From the cell containing the given text, extract its center point as (X, Y) coordinate. 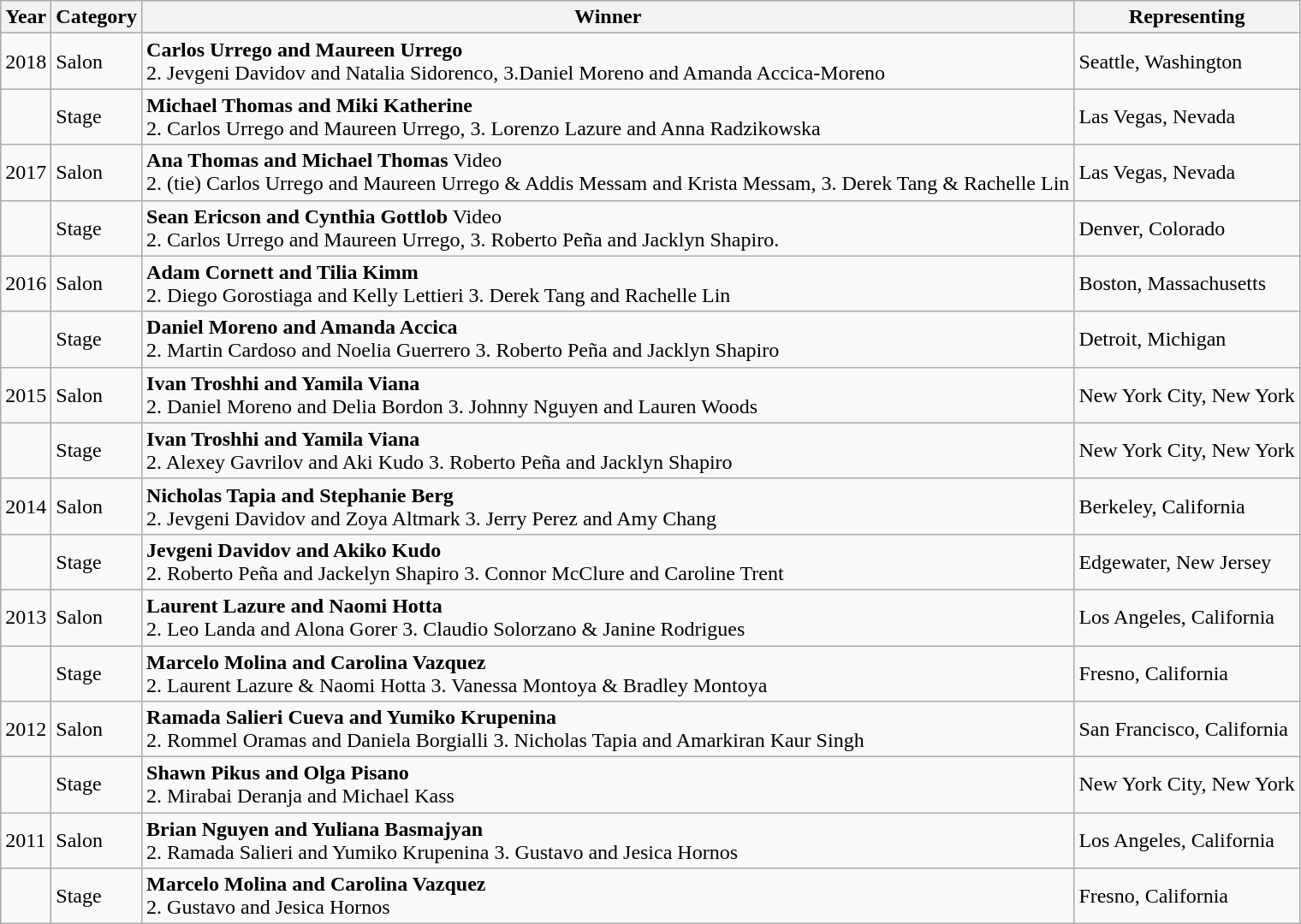
Winner (608, 17)
Michael Thomas and Miki Katherine2. Carlos Urrego and Maureen Urrego, 3. Lorenzo Lazure and Anna Radzikowska (608, 116)
Nicholas Tapia and Stephanie Berg2. Jevgeni Davidov and Zoya Altmark 3. Jerry Perez and Amy Chang (608, 506)
Representing (1187, 17)
Edgewater, New Jersey (1187, 561)
Laurent Lazure and Naomi Hotta2. Leo Landa and Alona Gorer 3. Claudio Solorzano & Janine Rodrigues (608, 618)
Carlos Urrego and Maureen Urrego2. Jevgeni Davidov and Natalia Sidorenco, 3.Daniel Moreno and Amanda Accica-Moreno (608, 62)
Sean Ericson and Cynthia Gottlob Video2. Carlos Urrego and Maureen Urrego, 3. Roberto Peña and Jacklyn Shapiro. (608, 228)
2013 (26, 618)
Ivan Troshhi and Yamila Viana2. Daniel Moreno and Delia Bordon 3. Johnny Nguyen and Lauren Woods (608, 395)
2018 (26, 62)
2011 (26, 840)
Ramada Salieri Cueva and Yumiko Krupenina2. Rommel Oramas and Daniela Borgialli 3. Nicholas Tapia and Amarkiran Kaur Singh (608, 729)
2017 (26, 173)
Year (26, 17)
2016 (26, 284)
Brian Nguyen and Yuliana Basmajyan2. Ramada Salieri and Yumiko Krupenina 3. Gustavo and Jesica Hornos (608, 840)
Jevgeni Davidov and Akiko Kudo2. Roberto Peña and Jackelyn Shapiro 3. Connor McClure and Caroline Trent (608, 561)
Adam Cornett and Tilia Kimm2. Diego Gorostiaga and Kelly Lettieri 3. Derek Tang and Rachelle Lin (608, 284)
Detroit, Michigan (1187, 339)
Berkeley, California (1187, 506)
2014 (26, 506)
Marcelo Molina and Carolina Vazquez2. Laurent Lazure & Naomi Hotta 3. Vanessa Montoya & Bradley Montoya (608, 672)
Boston, Massachusetts (1187, 284)
2012 (26, 729)
San Francisco, California (1187, 729)
Category (97, 17)
Marcelo Molina and Carolina Vazquez2. Gustavo and Jesica Hornos (608, 897)
Shawn Pikus and Olga Pisano2. Mirabai Deranja and Michael Kass (608, 785)
Ivan Troshhi and Yamila Viana2. Alexey Gavrilov and Aki Kudo 3. Roberto Peña and Jacklyn Shapiro (608, 450)
2015 (26, 395)
Ana Thomas and Michael Thomas Video 2. (tie) Carlos Urrego and Maureen Urrego & Addis Messam and Krista Messam, 3. Derek Tang & Rachelle Lin (608, 173)
Daniel Moreno and Amanda Accica2. Martin Cardoso and Noelia Guerrero 3. Roberto Peña and Jacklyn Shapiro (608, 339)
Denver, Colorado (1187, 228)
Seattle, Washington (1187, 62)
